Return [X, Y] of the center of cell containing provided text 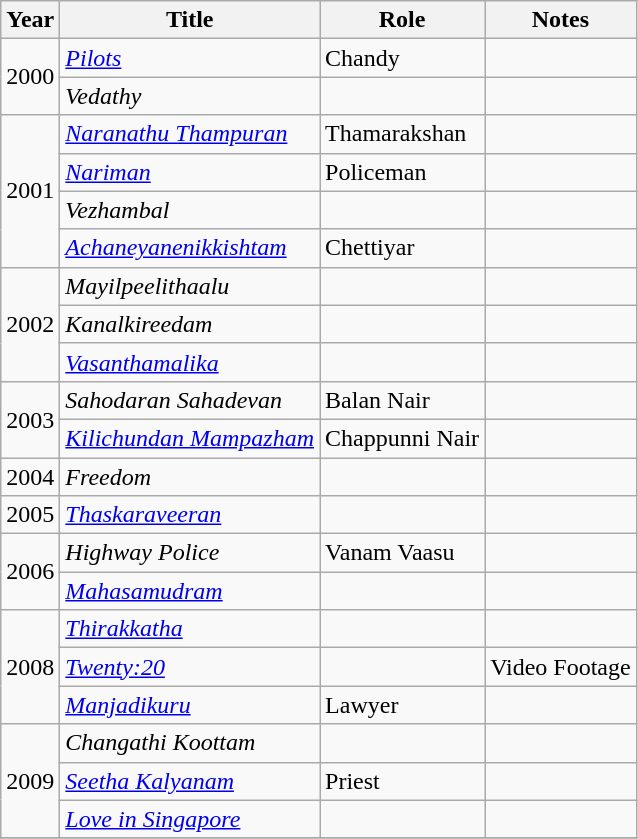
2002 [30, 324]
Kilichundan Mampazham [190, 438]
2004 [30, 477]
Chandy [402, 58]
Lawyer [402, 705]
Chettiyar [402, 248]
2008 [30, 667]
2006 [30, 572]
Title [190, 20]
2001 [30, 191]
Vezhambal [190, 210]
2005 [30, 515]
2000 [30, 77]
Thirakkatha [190, 629]
Freedom [190, 477]
Thaskaraveeran [190, 515]
Kanalkireedam [190, 324]
Seetha Kalyanam [190, 781]
Thamarakshan [402, 134]
Balan Nair [402, 400]
Priest [402, 781]
Manjadikuru [190, 705]
Vedathy [190, 96]
Notes [561, 20]
Nariman [190, 172]
Policeman [402, 172]
Mahasamudram [190, 591]
Achaneyanenikkishtam [190, 248]
Chappunni Nair [402, 438]
Role [402, 20]
Video Footage [561, 667]
Vasanthamalika [190, 362]
Changathi Koottam [190, 743]
2003 [30, 419]
Twenty:20 [190, 667]
Highway Police [190, 553]
Mayilpeelithaalu [190, 286]
Sahodaran Sahadevan [190, 400]
Year [30, 20]
Love in Singapore [190, 819]
Naranathu Thampuran [190, 134]
Pilots [190, 58]
Vanam Vaasu [402, 553]
2009 [30, 781]
